Detect which cell encompasses the target text, then output its [X, Y] center coordinate. 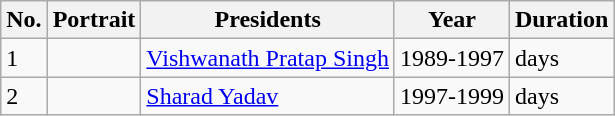
Presidents [268, 20]
1989-1997 [452, 58]
Vishwanath Pratap Singh [268, 58]
Portrait [94, 20]
Sharad Yadav [268, 96]
1997-1999 [452, 96]
1 [24, 58]
No. [24, 20]
2 [24, 96]
Duration [561, 20]
Year [452, 20]
